Identify which cell holds the provided text, then report its (x, y) central coordinate. 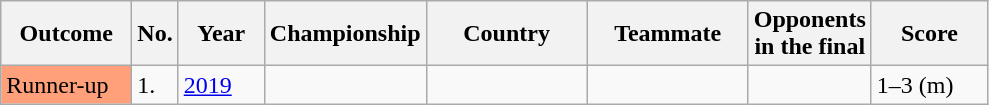
Score (929, 34)
Opponents in the final (810, 34)
Runner-up (66, 85)
2019 (221, 85)
1–3 (m) (929, 85)
No. (155, 34)
1. (155, 85)
Championship (345, 34)
Year (221, 34)
Outcome (66, 34)
Teammate (668, 34)
Country (506, 34)
